Find where the given text appears and provide that cell's center as [X, Y] coordinate. 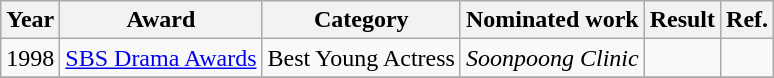
Result [682, 20]
Award [161, 20]
Category [361, 20]
Best Young Actress [361, 58]
1998 [30, 58]
Ref. [748, 20]
Soonpoong Clinic [552, 58]
SBS Drama Awards [161, 58]
Year [30, 20]
Nominated work [552, 20]
